Scan for the cell matching the given text and deliver its [X, Y] coordinate at center. 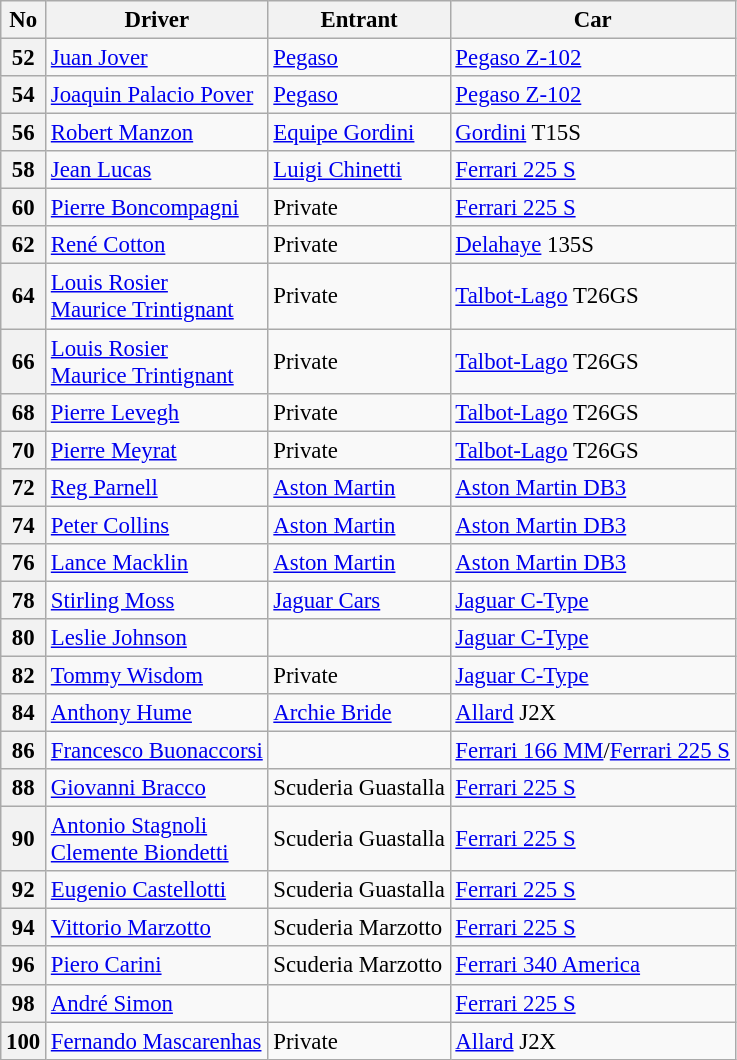
Delahaye 135S [592, 245]
Juan Jover [158, 58]
Lance Macklin [158, 563]
Entrant [359, 20]
72 [24, 487]
Reg Parnell [158, 487]
Pierre Boncompagni [158, 208]
78 [24, 600]
68 [24, 412]
76 [24, 563]
52 [24, 58]
Pierre Meyrat [158, 450]
Robert Manzon [158, 133]
Stirling Moss [158, 600]
58 [24, 170]
Jaguar Cars [359, 600]
Giovanni Bracco [158, 788]
Piero Carini [158, 966]
Fernando Mascarenhas [158, 1041]
Archie Bride [359, 713]
54 [24, 95]
60 [24, 208]
Gordini T15S [592, 133]
Jean Lucas [158, 170]
Antonio Stagnoli Clemente Biondetti [158, 840]
82 [24, 675]
90 [24, 840]
70 [24, 450]
Anthony Hume [158, 713]
Peter Collins [158, 525]
96 [24, 966]
98 [24, 1003]
Pierre Levegh [158, 412]
Driver [158, 20]
Equipe Gordini [359, 133]
Vittorio Marzotto [158, 928]
92 [24, 890]
84 [24, 713]
74 [24, 525]
André Simon [158, 1003]
Luigi Chinetti [359, 170]
René Cotton [158, 245]
86 [24, 751]
Eugenio Castellotti [158, 890]
88 [24, 788]
No [24, 20]
56 [24, 133]
62 [24, 245]
Ferrari 340 America [592, 966]
Leslie Johnson [158, 638]
Francesco Buonaccorsi [158, 751]
Joaquin Palacio Pover [158, 95]
80 [24, 638]
Car [592, 20]
66 [24, 362]
94 [24, 928]
100 [24, 1041]
Ferrari 166 MM/Ferrari 225 S [592, 751]
Tommy Wisdom [158, 675]
64 [24, 296]
